Search for the cell housing the specified text and yield its (X, Y) center coordinate. 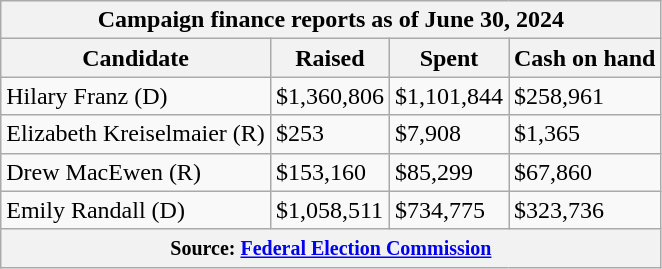
Candidate (136, 58)
$323,736 (584, 210)
$1,101,844 (448, 96)
Raised (330, 58)
Source: Federal Election Commission (331, 248)
$85,299 (448, 172)
$1,360,806 (330, 96)
$258,961 (584, 96)
Elizabeth Kreiselmaier (R) (136, 134)
Campaign finance reports as of June 30, 2024 (331, 20)
$67,860 (584, 172)
Cash on hand (584, 58)
$1,365 (584, 134)
Hilary Franz (D) (136, 96)
Drew MacEwen (R) (136, 172)
Spent (448, 58)
$1,058,511 (330, 210)
Emily Randall (D) (136, 210)
$153,160 (330, 172)
$734,775 (448, 210)
$7,908 (448, 134)
$253 (330, 134)
